Output the (x, y) coordinate of the center of the cell containing the given text.  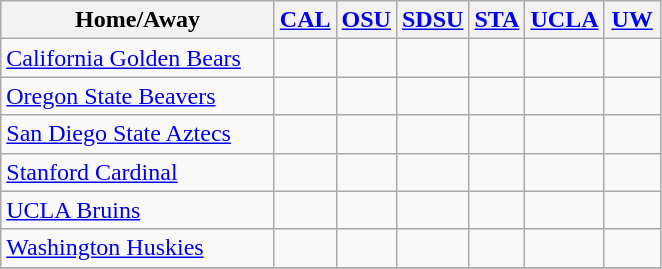
Home/Away (138, 20)
UCLA (564, 20)
Washington Huskies (138, 248)
California Golden Bears (138, 58)
Oregon State Beavers (138, 96)
OSU (366, 20)
CAL (305, 20)
UW (632, 20)
San Diego State Aztecs (138, 134)
UCLA Bruins (138, 210)
STA (497, 20)
SDSU (432, 20)
Stanford Cardinal (138, 172)
